Scan for the cell matching the given text and deliver its (x, y) coordinate at center. 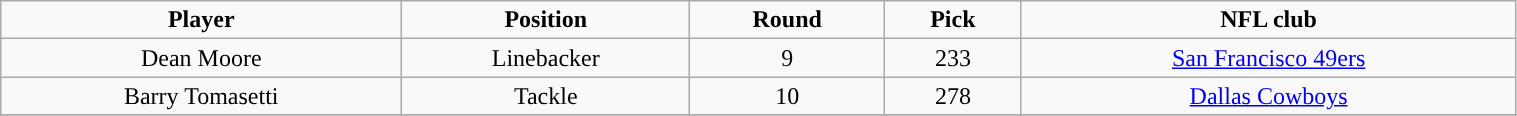
Barry Tomasetti (202, 96)
Round (788, 20)
Tackle (546, 96)
NFL club (1268, 20)
Linebacker (546, 58)
278 (954, 96)
Position (546, 20)
San Francisco 49ers (1268, 58)
Dallas Cowboys (1268, 96)
Dean Moore (202, 58)
233 (954, 58)
Player (202, 20)
10 (788, 96)
9 (788, 58)
Pick (954, 20)
